Provide the (x, y) coordinate of the cell's center where the given text is located.  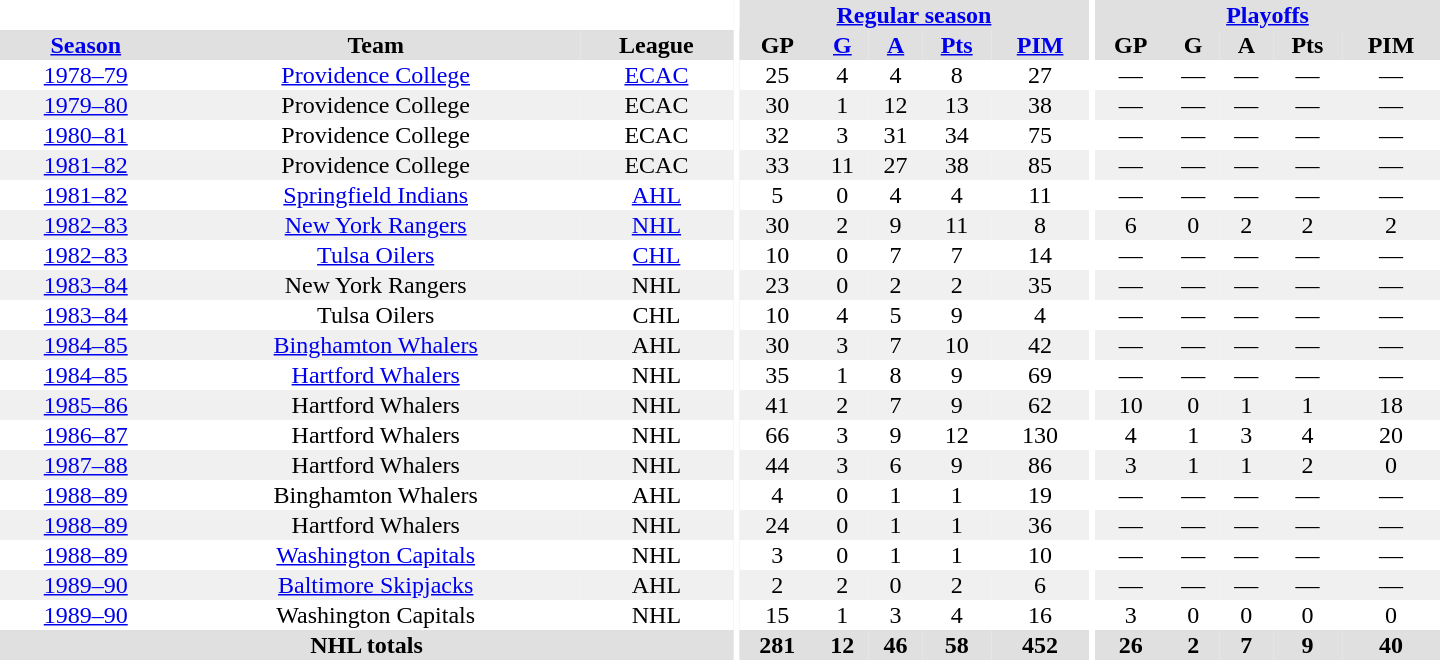
23 (778, 285)
1980–81 (86, 135)
32 (778, 135)
75 (1040, 135)
16 (1040, 615)
League (656, 45)
31 (896, 135)
NHL totals (366, 645)
85 (1040, 165)
69 (1040, 375)
Team (375, 45)
26 (1131, 645)
20 (1391, 435)
24 (778, 525)
15 (778, 615)
13 (956, 105)
1978–79 (86, 75)
Playoffs (1268, 15)
Springfield Indians (375, 195)
42 (1040, 345)
46 (896, 645)
1979–80 (86, 105)
25 (778, 75)
1985–86 (86, 405)
36 (1040, 525)
86 (1040, 465)
33 (778, 165)
40 (1391, 645)
1987–88 (86, 465)
1986–87 (86, 435)
18 (1391, 405)
66 (778, 435)
14 (1040, 255)
19 (1040, 495)
44 (778, 465)
130 (1040, 435)
58 (956, 645)
Season (86, 45)
34 (956, 135)
62 (1040, 405)
Baltimore Skipjacks (375, 585)
281 (778, 645)
Regular season (914, 15)
452 (1040, 645)
41 (778, 405)
